Extract the (x, y) coordinate from the center of the cell holding the provided text.  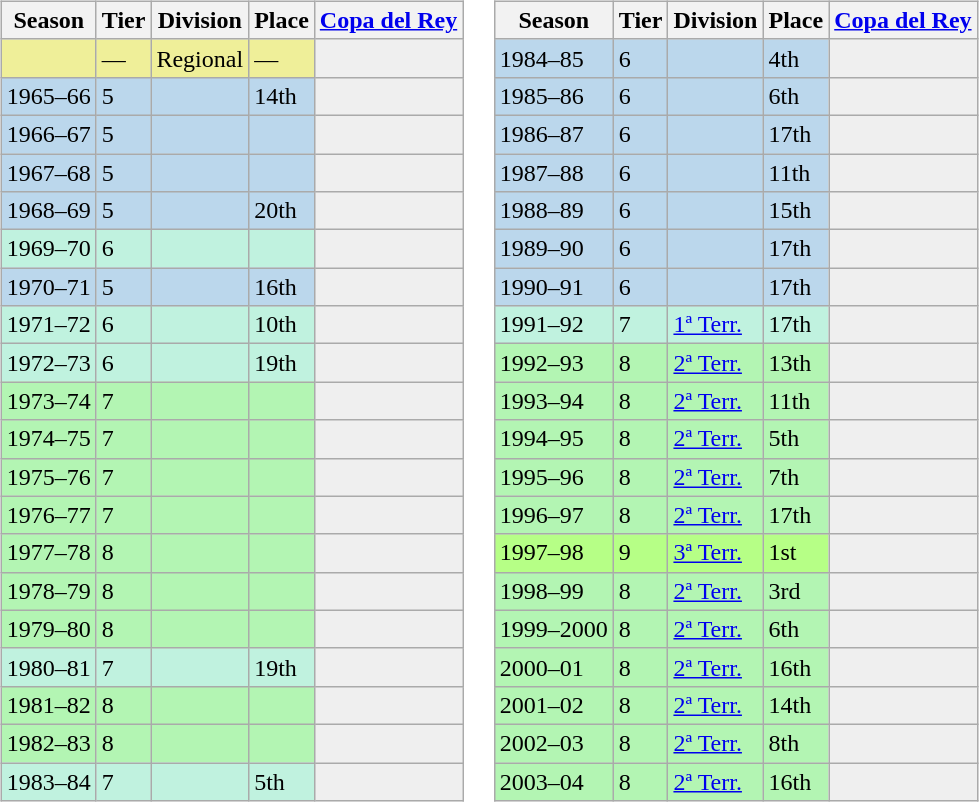
1976–77 (48, 515)
2002–03 (554, 743)
1995–96 (554, 477)
13th (796, 363)
1969–70 (48, 249)
1ª Terr. (716, 325)
1993–94 (554, 401)
1990–91 (554, 287)
Regional (200, 58)
1997–98 (554, 553)
1996–97 (554, 515)
1983–84 (48, 781)
1978–79 (48, 591)
1994–95 (554, 439)
2000–01 (554, 667)
1967–68 (48, 173)
9 (640, 553)
1973–74 (48, 401)
20th (282, 211)
1982–83 (48, 743)
1968–69 (48, 211)
1966–67 (48, 134)
1991–92 (554, 325)
7th (796, 477)
2001–02 (554, 705)
1971–72 (48, 325)
15th (796, 211)
1987–88 (554, 173)
1965–66 (48, 96)
1975–76 (48, 477)
2003–04 (554, 781)
1979–80 (48, 629)
3rd (796, 591)
4th (796, 58)
1988–89 (554, 211)
1985–86 (554, 96)
1999–2000 (554, 629)
1st (796, 553)
1977–78 (48, 553)
1986–87 (554, 134)
1998–99 (554, 591)
1974–75 (48, 439)
10th (282, 325)
8th (796, 743)
3ª Terr. (716, 553)
1989–90 (554, 249)
1980–81 (48, 667)
1992–93 (554, 363)
1981–82 (48, 705)
1970–71 (48, 287)
1972–73 (48, 363)
1984–85 (554, 58)
